Search for the cell housing the specified text and yield its [X, Y] center coordinate. 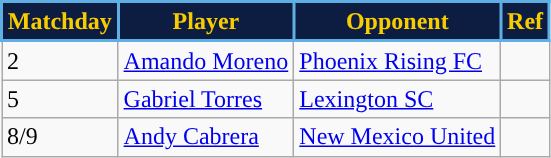
5 [60, 99]
Ref [526, 22]
Andy Cabrera [206, 137]
2 [60, 60]
Amando Moreno [206, 60]
Gabriel Torres [206, 99]
Matchday [60, 22]
Lexington SC [398, 99]
Player [206, 22]
Opponent [398, 22]
8/9 [60, 137]
New Mexico United [398, 137]
Phoenix Rising FC [398, 60]
